Extract the [x, y] coordinate from the center of the cell holding the provided text.  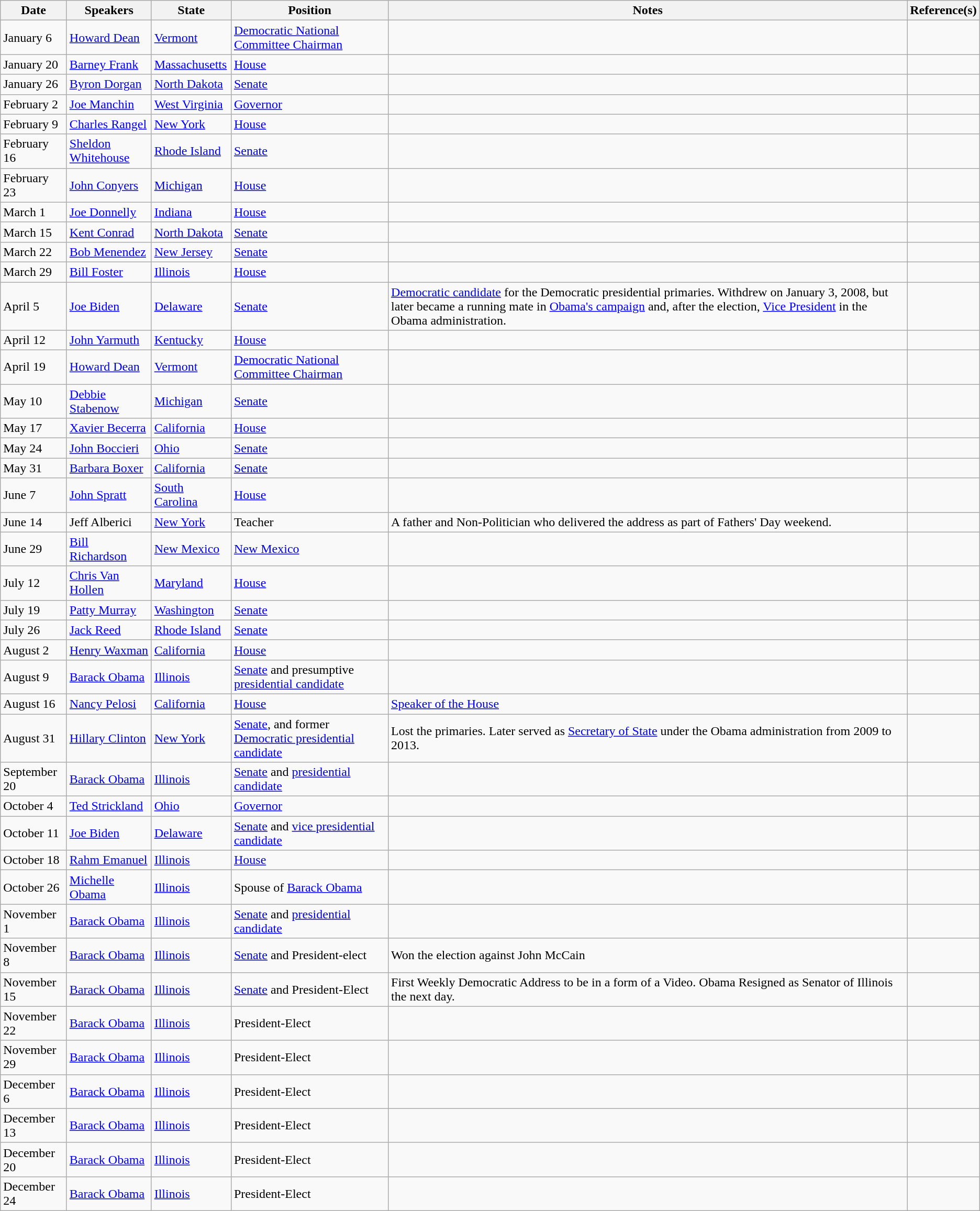
Spouse of Barack Obama [309, 887]
Speaker of the House [648, 704]
West Virginia [191, 104]
Washington [191, 610]
October 18 [34, 860]
January 26 [34, 84]
August 2 [34, 650]
May 24 [34, 448]
John Boccieri [109, 448]
Xavier Becerra [109, 428]
January 6 [34, 38]
Teacher [309, 522]
April 5 [34, 306]
October 11 [34, 834]
March 22 [34, 252]
Indiana [191, 212]
First Weekly Democratic Address to be in a form of a Video. Obama Resigned as Senator of Illinois the next day. [648, 990]
December 24 [34, 1194]
Won the election against John McCain [648, 955]
February 16 [34, 151]
December 20 [34, 1159]
Jack Reed [109, 630]
February 9 [34, 124]
June 29 [34, 549]
March 1 [34, 212]
State [191, 10]
Hillary Clinton [109, 738]
January 20 [34, 64]
Barbara Boxer [109, 468]
November 1 [34, 921]
Bill Richardson [109, 549]
Patty Murray [109, 610]
July 12 [34, 583]
Joe Manchin [109, 104]
December 13 [34, 1126]
August 31 [34, 738]
Jeff Alberici [109, 522]
Nancy Pelosi [109, 704]
February 23 [34, 185]
John Conyers [109, 185]
May 10 [34, 401]
Chris Van Hollen [109, 583]
Date [34, 10]
Joe Donnelly [109, 212]
November 8 [34, 955]
Senate and presumptive presidential candidate [309, 676]
South Carolina [191, 495]
April 19 [34, 368]
Senate, and former Democratic presidential candidate [309, 738]
Charles Rangel [109, 124]
Maryland [191, 583]
Senate and President-Elect [309, 990]
Rahm Emanuel [109, 860]
June 14 [34, 522]
Notes [648, 10]
Debbie Stabenow [109, 401]
Bob Menendez [109, 252]
John Yarmuth [109, 340]
March 29 [34, 272]
October 4 [34, 806]
August 9 [34, 676]
November 22 [34, 1023]
Ted Strickland [109, 806]
April 12 [34, 340]
Lost the primaries. Later served as Secretary of State under the Obama administration from 2009 to 2013. [648, 738]
Michelle Obama [109, 887]
July 19 [34, 610]
Henry Waxman [109, 650]
November 29 [34, 1058]
John Spratt [109, 495]
October 26 [34, 887]
Bill Foster [109, 272]
Kentucky [191, 340]
March 15 [34, 232]
A father and Non-Politician who delivered the address as part of Fathers' Day weekend. [648, 522]
Position [309, 10]
Senate and President-elect [309, 955]
July 26 [34, 630]
September 20 [34, 779]
August 16 [34, 704]
May 17 [34, 428]
Speakers [109, 10]
Kent Conrad [109, 232]
Sheldon Whitehouse [109, 151]
December 6 [34, 1091]
May 31 [34, 468]
New Jersey [191, 252]
November 15 [34, 990]
Massachusetts [191, 64]
June 7 [34, 495]
Byron Dorgan [109, 84]
February 2 [34, 104]
Reference(s) [943, 10]
Barney Frank [109, 64]
Senate and vice presidential candidate [309, 834]
